Provide the [x, y] coordinate of the cell's center where the given text is located.  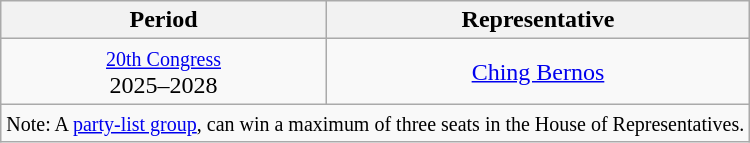
Note: A party-list group, can win a maximum of three seats in the House of Representatives. [376, 123]
20th Congress2025–2028 [164, 72]
Ching Bernos [538, 72]
Period [164, 20]
Representative [538, 20]
